Return (x, y) of the center of cell containing provided text 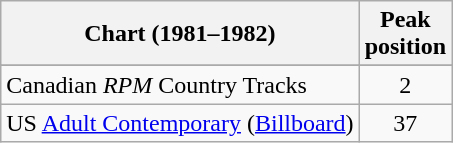
37 (405, 123)
Peakposition (405, 34)
Canadian RPM Country Tracks (180, 85)
Chart (1981–1982) (180, 34)
2 (405, 85)
US Adult Contemporary (Billboard) (180, 123)
